Scan for the cell matching the given text and deliver its [x, y] coordinate at center. 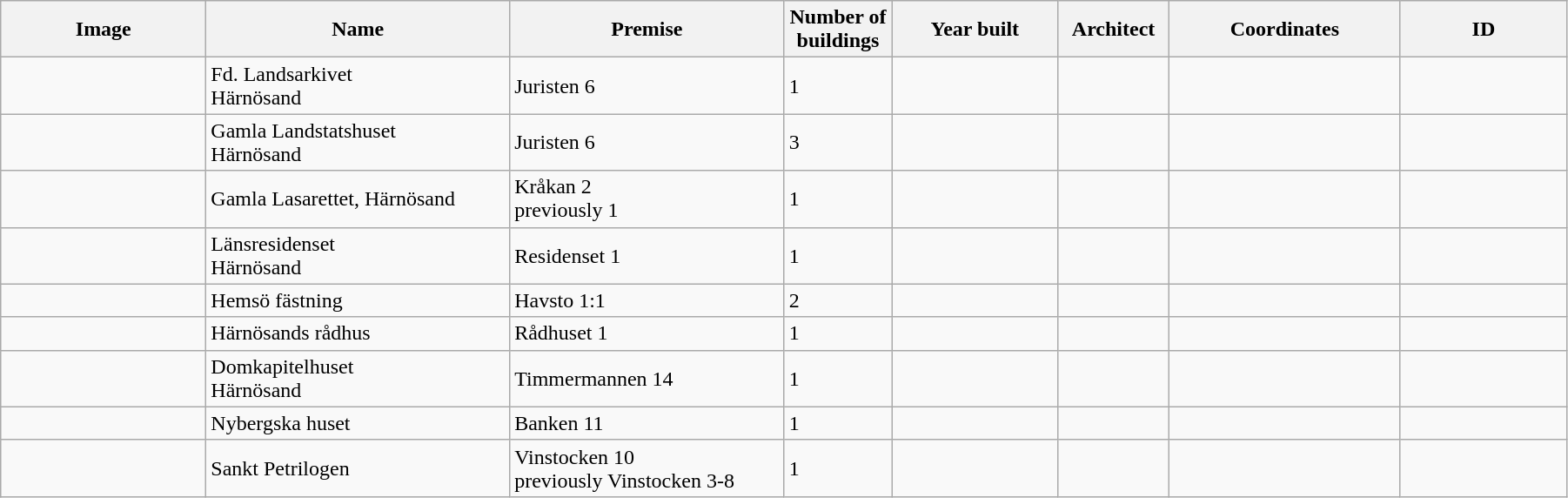
Vinstocken 10previously Vinstocken 3-8 [647, 468]
Rådhuset 1 [647, 333]
DomkapitelhusetHärnösand [358, 378]
Havsto 1:1 [647, 300]
3 [838, 143]
Härnösands rådhus [358, 333]
Hemsö fästning [358, 300]
Gamla LandstatshusetHärnösand [358, 143]
Sankt Petrilogen [358, 468]
Name [358, 30]
Coordinates [1284, 30]
Image [104, 30]
Residenset 1 [647, 256]
Fd. LandsarkivetHärnösand [358, 85]
ID [1483, 30]
Number ofbuildings [838, 30]
Banken 11 [647, 423]
Year built [975, 30]
Kråkan 2previously 1 [647, 199]
Architect [1114, 30]
Premise [647, 30]
Timmermannen 14 [647, 378]
2 [838, 300]
Nybergska huset [358, 423]
LänsresidensetHärnösand [358, 256]
Gamla Lasarettet, Härnösand [358, 199]
